For the text-containing cell, return its midpoint in [X, Y] coordinate format. 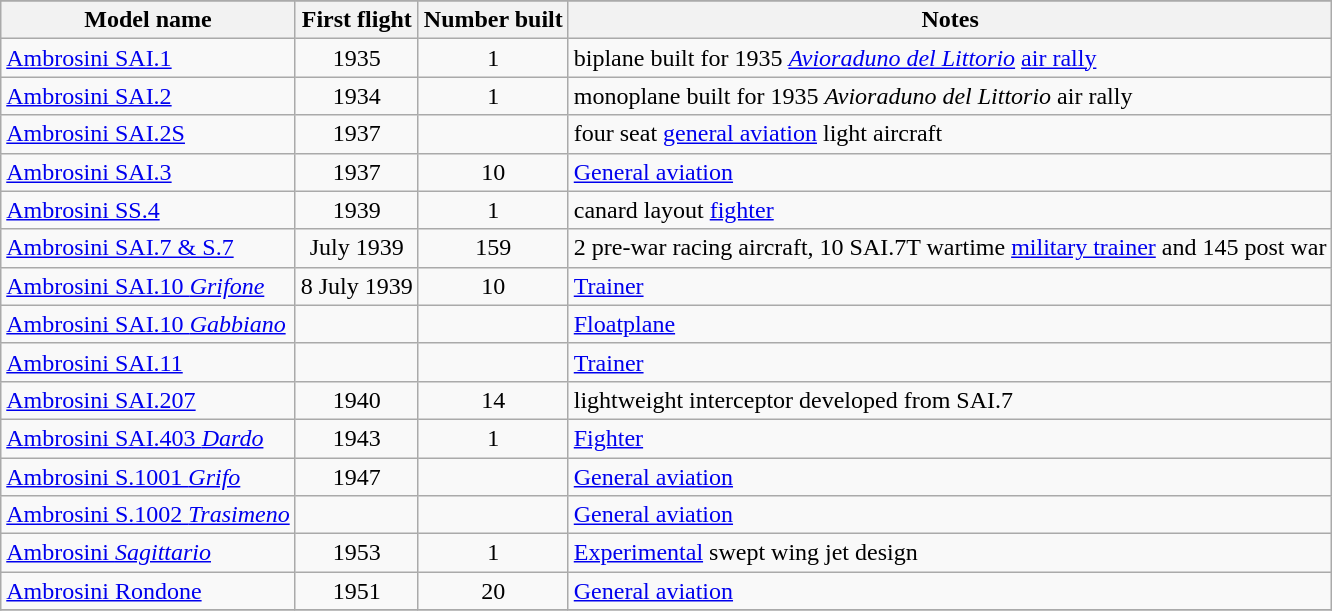
159 [493, 248]
Ambrosini Sagittario [148, 553]
1935 [356, 58]
canard layout fighter [950, 210]
four seat general aviation light aircraft [950, 134]
Floatplane [950, 324]
lightweight interceptor developed from SAI.7 [950, 400]
Ambrosini S.1002 Trasimeno [148, 515]
First flight [356, 20]
Ambrosini SAI.2 [148, 96]
1947 [356, 477]
Model name [148, 20]
biplane built for 1935 Avioraduno del Littorio air rally [950, 58]
Fighter [950, 438]
20 [493, 591]
Ambrosini SAI.403 Dardo [148, 438]
1943 [356, 438]
Ambrosini SAI.10 Gabbiano [148, 324]
Number built [493, 20]
1934 [356, 96]
14 [493, 400]
Ambrosini Rondone [148, 591]
Ambrosini SAI.11 [148, 362]
Ambrosini SAI.1 [148, 58]
Ambrosini SAI.10 Grifone [148, 286]
1939 [356, 210]
1940 [356, 400]
monoplane built for 1935 Avioraduno del Littorio air rally [950, 96]
Ambrosini SS.4 [148, 210]
Ambrosini S.1001 Grifo [148, 477]
2 pre-war racing aircraft, 10 SAI.7T wartime military trainer and 145 post war [950, 248]
1953 [356, 553]
Experimental swept wing jet design [950, 553]
July 1939 [356, 248]
Ambrosini SAI.2S [148, 134]
Ambrosini SAI.7 & S.7 [148, 248]
Notes [950, 20]
Ambrosini SAI.207 [148, 400]
Ambrosini SAI.3 [148, 172]
1951 [356, 591]
8 July 1939 [356, 286]
